Identify which cell holds the provided text, then report its [x, y] central coordinate. 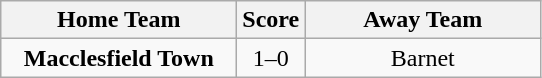
Barnet [423, 58]
1–0 [271, 58]
Home Team [119, 20]
Away Team [423, 20]
Macclesfield Town [119, 58]
Score [271, 20]
